Return the (x, y) coordinate for the center point of the cell that contains the specified text.  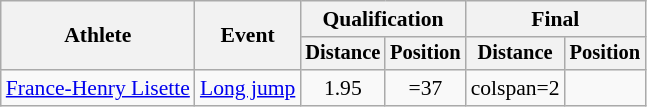
Qualification (382, 19)
Event (248, 36)
=37 (425, 88)
Final (556, 19)
1.95 (342, 88)
Athlete (98, 36)
Long jump (248, 88)
colspan=2 (516, 88)
France-Henry Lisette (98, 88)
